Search for the cell housing the specified text and yield its (X, Y) center coordinate. 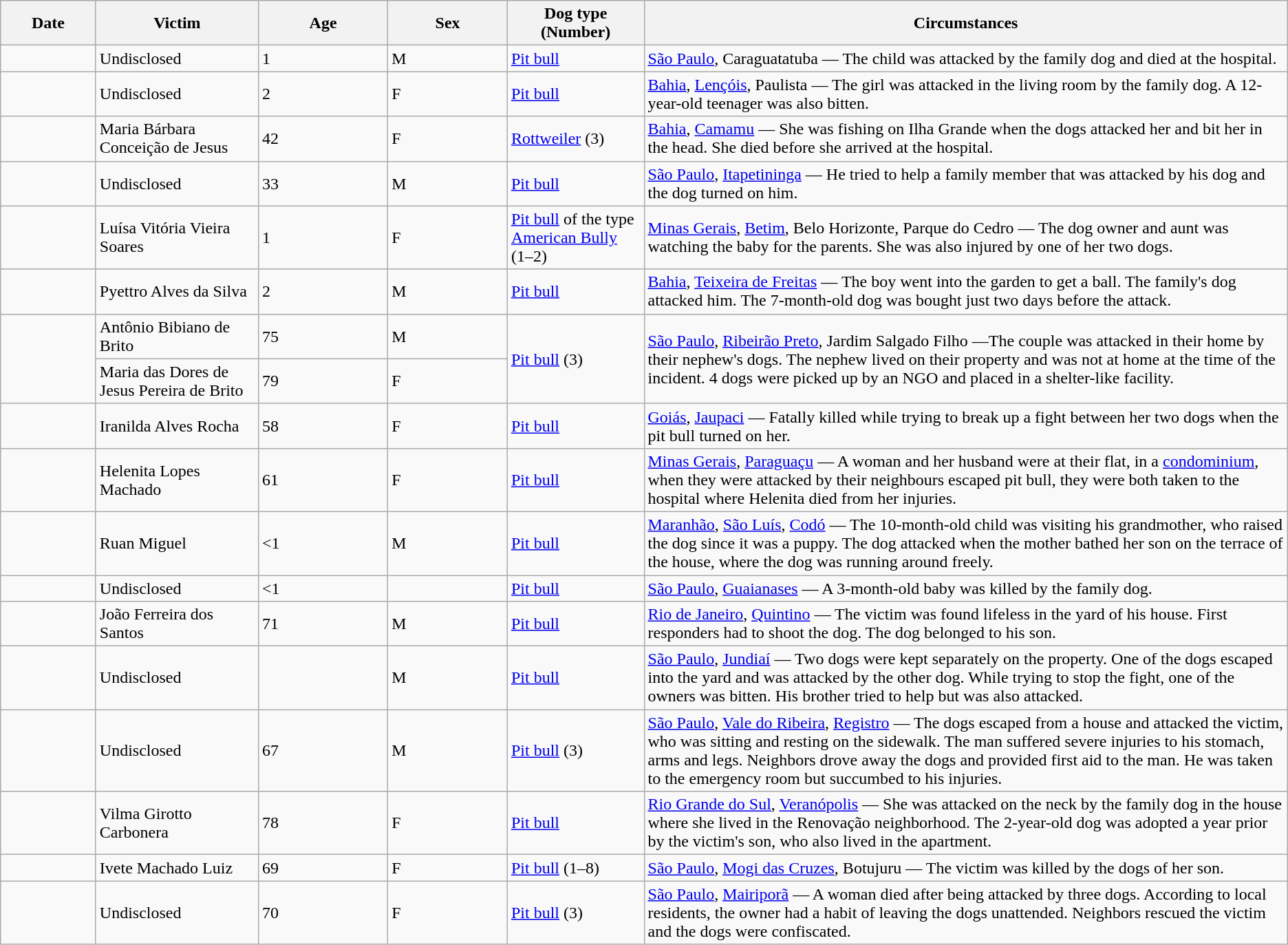
67 (323, 750)
Antônio Bibiano de Brito (177, 336)
33 (323, 183)
São Paulo, Itapetininga — He tried to help a family member that was attacked by his dog and the dog turned on him. (966, 183)
Circumstances (966, 23)
Rottweiler (3) (575, 139)
João Ferreira dos Santos (177, 624)
79 (323, 381)
69 (323, 868)
Pit bull of the type American Bully (1–2) (575, 237)
Bahia, Camamu — She was fishing on Ilha Grande when the dogs attacked her and bit her in the head. She died before she arrived at the hospital. (966, 139)
Ruan Miguel (177, 543)
58 (323, 425)
Luísa Vitória Vieira Soares (177, 237)
42 (323, 139)
São Paulo, Mogi das Cruzes, Botujuru — The victim was killed by the dogs of her son. (966, 868)
70 (323, 913)
Maria das Dores de Jesus Pereira de Brito (177, 381)
Maria Bárbara Conceição de Jesus (177, 139)
Bahia, Lençóis, Paulista — The girl was attacked in the living room by the family dog. A 12-year-old teenager was also bitten. (966, 94)
61 (323, 480)
Sex (448, 23)
Goiás, Jaupaci — Fatally killed while trying to break up a fight between her two dogs when the pit bull turned on her. (966, 425)
78 (323, 823)
75 (323, 336)
São Paulo, Caraguatatuba — The child was attacked by the family dog and died at the hospital. (966, 59)
Vilma Girotto Carbonera (177, 823)
Ivete Machado Luiz (177, 868)
Pyettro Alves da Silva (177, 292)
Age (323, 23)
Victim (177, 23)
Helenita Lopes Machado (177, 480)
Dog type (Number) (575, 23)
Pit bull (1–8) (575, 868)
Iranilda Alves Rocha (177, 425)
71 (323, 624)
Date (48, 23)
São Paulo, Guaianases — A 3-month-old baby was killed by the family dog. (966, 588)
